Return the [X, Y] coordinate for the center point of the cell that contains the specified text.  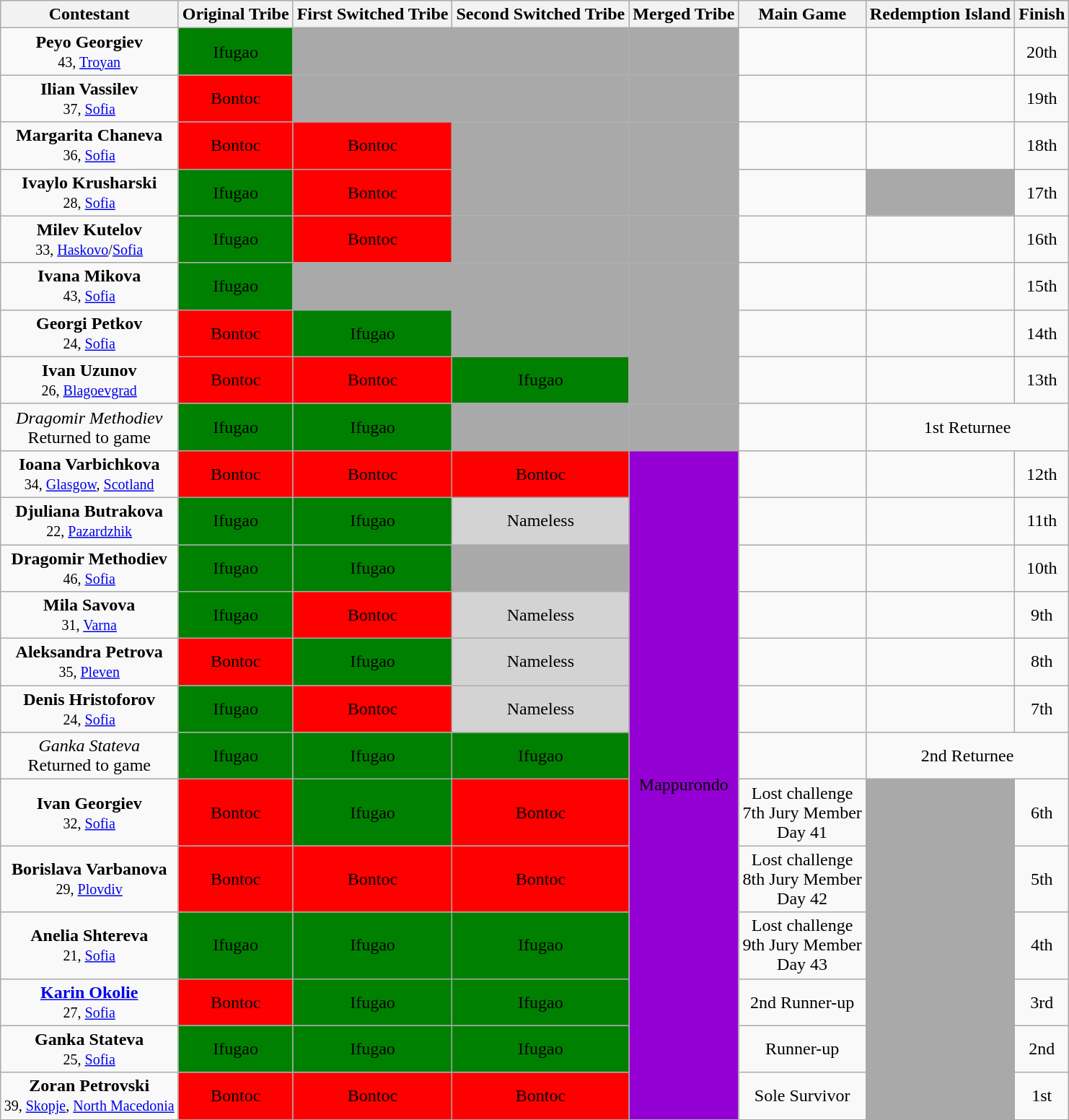
Mila Savova31, Varna [89, 615]
Ganka Stateva25, Sofia [89, 1049]
Ilian Vassilev37, Sofia [89, 98]
8th [1042, 662]
Merged Tribe [684, 14]
Second Switched Tribe [541, 14]
1st Returnee [967, 427]
2nd [1042, 1049]
Denis Hristoforov24, Sofia [89, 709]
17th [1042, 192]
Ioana Varbichkova34, Glasgow, Scotland [89, 473]
Milev Kutelov33, Haskovo/Sofia [89, 240]
Redemption Island [940, 14]
Mappurondo [684, 785]
First Switched Tribe [372, 14]
14th [1042, 333]
20th [1042, 52]
Lost challenge7th Jury MemberDay 41 [802, 813]
Zoran Petrovski39, Skopje, North Macedonia [89, 1095]
Ivan Uzunov26, Blagoevgrad [89, 380]
Georgi Petkov24, Sofia [89, 333]
12th [1042, 473]
1st [1042, 1095]
Ivan Georgiev32, Sofia [89, 813]
Sole Survivor [802, 1095]
Ivana Mikova43, Sofia [89, 286]
Finish [1042, 14]
2nd Runner-up [802, 1002]
Contestant [89, 14]
13th [1042, 380]
5th [1042, 879]
11th [1042, 521]
10th [1042, 567]
18th [1042, 146]
3rd [1042, 1002]
2nd Returnee [967, 756]
Lost challenge9th Jury MemberDay 43 [802, 945]
Dragomir MethodievReturned to game [89, 427]
15th [1042, 286]
19th [1042, 98]
Main Game [802, 14]
16th [1042, 240]
Dragomir Methodiev46, Sofia [89, 567]
Borislava Varbanova29, Plovdiv [89, 879]
Lost challenge8th Jury MemberDay 42 [802, 879]
4th [1042, 945]
7th [1042, 709]
Ganka StatevaReturned to game [89, 756]
Runner-up [802, 1049]
9th [1042, 615]
Karin Okolie27, Sofia [89, 1002]
Margarita Chaneva36, Sofia [89, 146]
Ivaylo Krusharski28, Sofia [89, 192]
Peyo Georgiev43, Troyan [89, 52]
Aleksandra Petrova35, Pleven [89, 662]
Djuliana Butrakova22, Pazardzhik [89, 521]
Anelia Shtereva21, Sofia [89, 945]
Original Tribe [235, 14]
6th [1042, 813]
